From the cell containing the given text, extract its center point as [X, Y] coordinate. 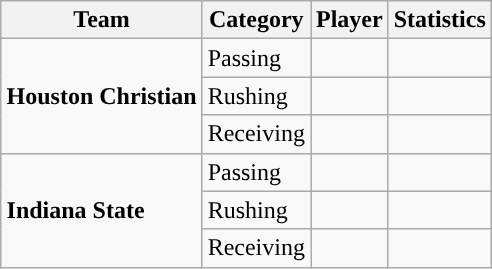
Houston Christian [102, 96]
Statistics [440, 20]
Player [349, 20]
Category [256, 20]
Indiana State [102, 210]
Team [102, 20]
